Capture the cell that displays the provided text and extract its (x, y) central coordinate. 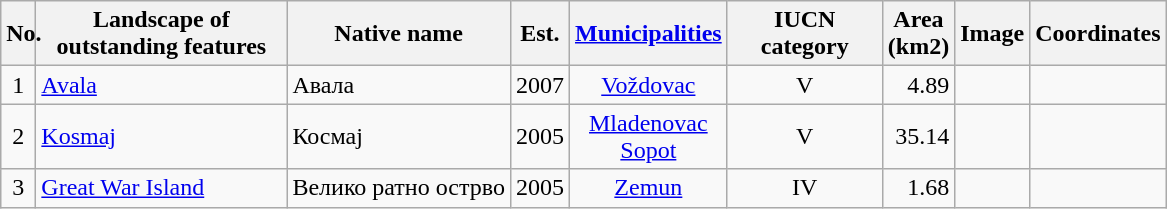
Native name (399, 34)
Municipalities (648, 34)
Area(km2) (918, 34)
Zemun (648, 188)
Avala (162, 85)
Велико ратно острво (399, 188)
Космај (399, 136)
Great War Island (162, 188)
Est. (540, 34)
2007 (540, 85)
1 (18, 85)
Voždovac (648, 85)
No. (18, 34)
2 (18, 136)
MladenovacSopot (648, 136)
4.89 (918, 85)
Coordinates (1098, 34)
Авала (399, 85)
35.14 (918, 136)
3 (18, 188)
Image (992, 34)
Landscape of outstanding features (162, 34)
Kosmaj (162, 136)
IUCN category (804, 34)
IV (804, 188)
1.68 (918, 188)
